Capture the cell that displays the provided text and extract its (x, y) central coordinate. 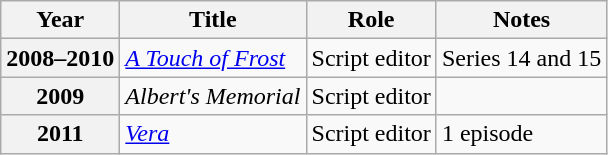
Albert's Memorial (213, 96)
A Touch of Frost (213, 58)
2009 (60, 96)
2008–2010 (60, 58)
1 episode (521, 134)
Title (213, 20)
Year (60, 20)
Role (371, 20)
2011 (60, 134)
Vera (213, 134)
Notes (521, 20)
Series 14 and 15 (521, 58)
